Extract the (x, y) coordinate from the center of the cell holding the provided text.  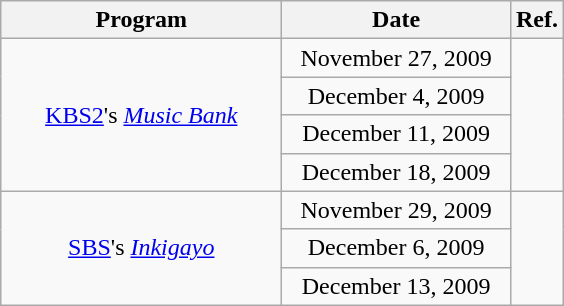
December 11, 2009 (396, 134)
November 27, 2009 (396, 58)
Date (396, 20)
December 18, 2009 (396, 172)
December 13, 2009 (396, 286)
November 29, 2009 (396, 210)
KBS2's Music Bank (142, 115)
December 4, 2009 (396, 96)
December 6, 2009 (396, 248)
Ref. (536, 20)
SBS's Inkigayo (142, 248)
Program (142, 20)
